Return the (X, Y) coordinate for the center point of the cell that contains the specified text.  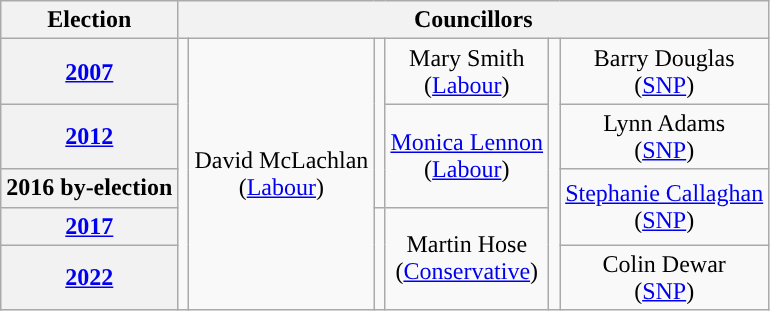
David McLachlan(Labour) (282, 174)
2012 (90, 136)
2017 (90, 226)
2007 (90, 72)
Mary Smith(Labour) (467, 72)
Monica Lennon(Labour) (467, 156)
2016 by-election (90, 188)
Councillors (474, 20)
Election (90, 20)
2022 (90, 278)
Stephanie Callaghan(SNP) (664, 207)
Lynn Adams(SNP) (664, 136)
Barry Douglas(SNP) (664, 72)
Martin Hose(Conservative) (467, 258)
Colin Dewar(SNP) (664, 278)
